Detect which cell encompasses the target text, then output its (X, Y) center coordinate. 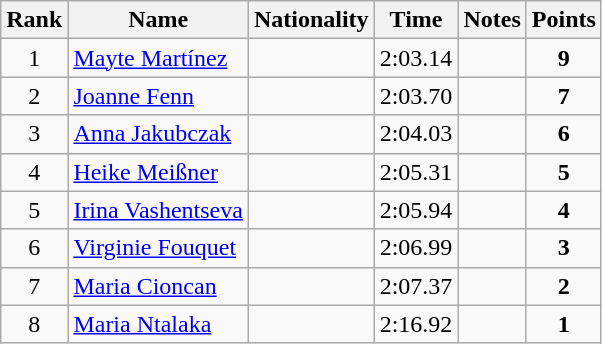
Joanne Fenn (158, 96)
Time (416, 20)
Mayte Martínez (158, 58)
Heike Meißner (158, 172)
2:06.99 (416, 248)
2:05.94 (416, 210)
Maria Ntalaka (158, 324)
2:04.03 (416, 134)
Nationality (311, 20)
Points (564, 20)
9 (564, 58)
Name (158, 20)
8 (34, 324)
2:03.14 (416, 58)
2:16.92 (416, 324)
2:07.37 (416, 286)
Rank (34, 20)
Irina Vashentseva (158, 210)
Anna Jakubczak (158, 134)
Notes (492, 20)
2:03.70 (416, 96)
2:05.31 (416, 172)
Virginie Fouquet (158, 248)
Maria Cioncan (158, 286)
